Provide the (X, Y) coordinate of the cell's center where the given text is located.  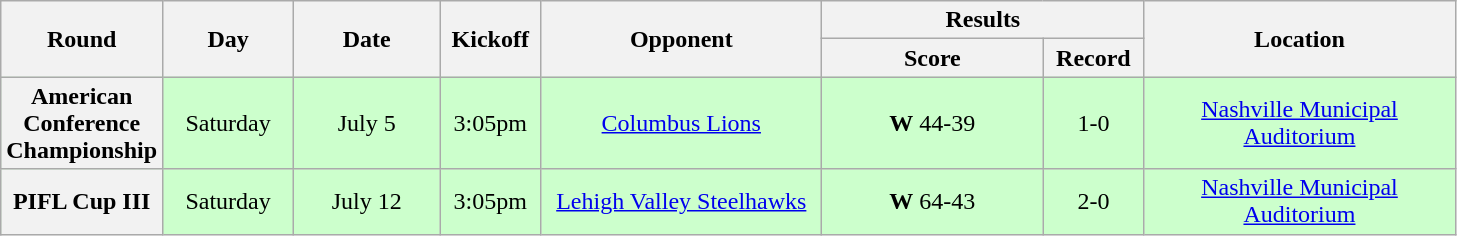
Kickoff (490, 39)
Opponent (682, 39)
Columbus Lions (682, 123)
Location (1300, 39)
Lehigh Valley Steelhawks (682, 202)
W 44-39 (932, 123)
Round (82, 39)
1-0 (1094, 123)
Score (932, 58)
Day (228, 39)
2-0 (1094, 202)
July 5 (367, 123)
Date (367, 39)
American Conference Championship (82, 123)
Results (983, 20)
Record (1094, 58)
July 12 (367, 202)
W 64-43 (932, 202)
PIFL Cup III (82, 202)
